Provide the [x, y] coordinate of the cell's center where the given text is located.  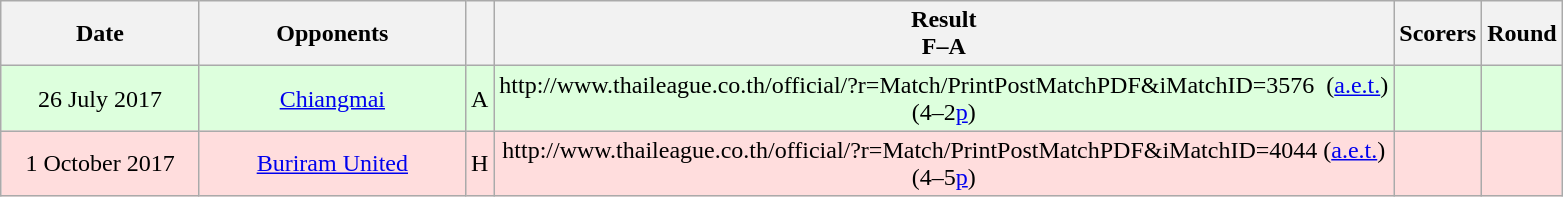
ResultF–A [944, 34]
http://www.thaileague.co.th/official/?r=Match/PrintPostMatchPDF&iMatchID=4044 (a.e.t.)(4–5p) [944, 164]
http://www.thaileague.co.th/official/?r=Match/PrintPostMatchPDF&iMatchID=3576 (a.e.t.)(4–2p) [944, 98]
Scorers [1438, 34]
Date [100, 34]
Round [1522, 34]
26 July 2017 [100, 98]
1 October 2017 [100, 164]
H [479, 164]
A [479, 98]
Buriram United [332, 164]
Chiangmai [332, 98]
Opponents [332, 34]
